From the cell containing the given text, extract its center point as (X, Y) coordinate. 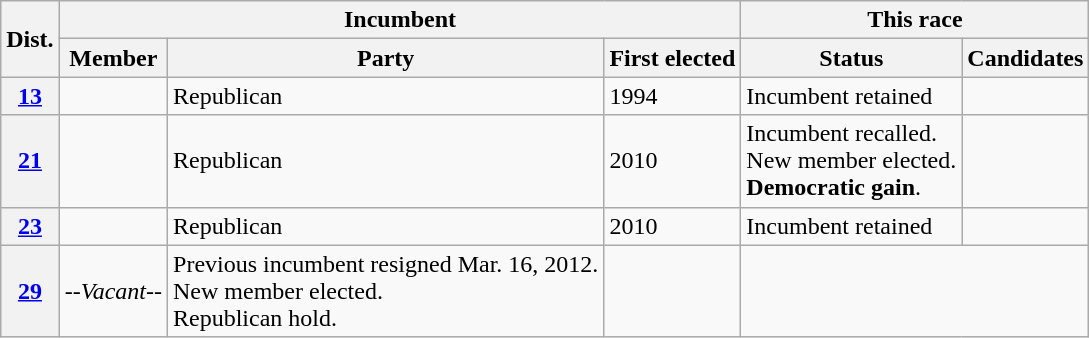
23 (30, 226)
Member (113, 58)
21 (30, 161)
Incumbent (400, 20)
First elected (672, 58)
Incumbent recalled.New member elected.Democratic gain. (852, 161)
29 (30, 291)
1994 (672, 96)
Dist. (30, 39)
Previous incumbent resigned Mar. 16, 2012.New member elected.Republican hold. (386, 291)
--Vacant-- (113, 291)
Status (852, 58)
This race (915, 20)
Party (386, 58)
Candidates (1026, 58)
13 (30, 96)
